Locate the cell with the specified text and output its (x, y) center coordinate. 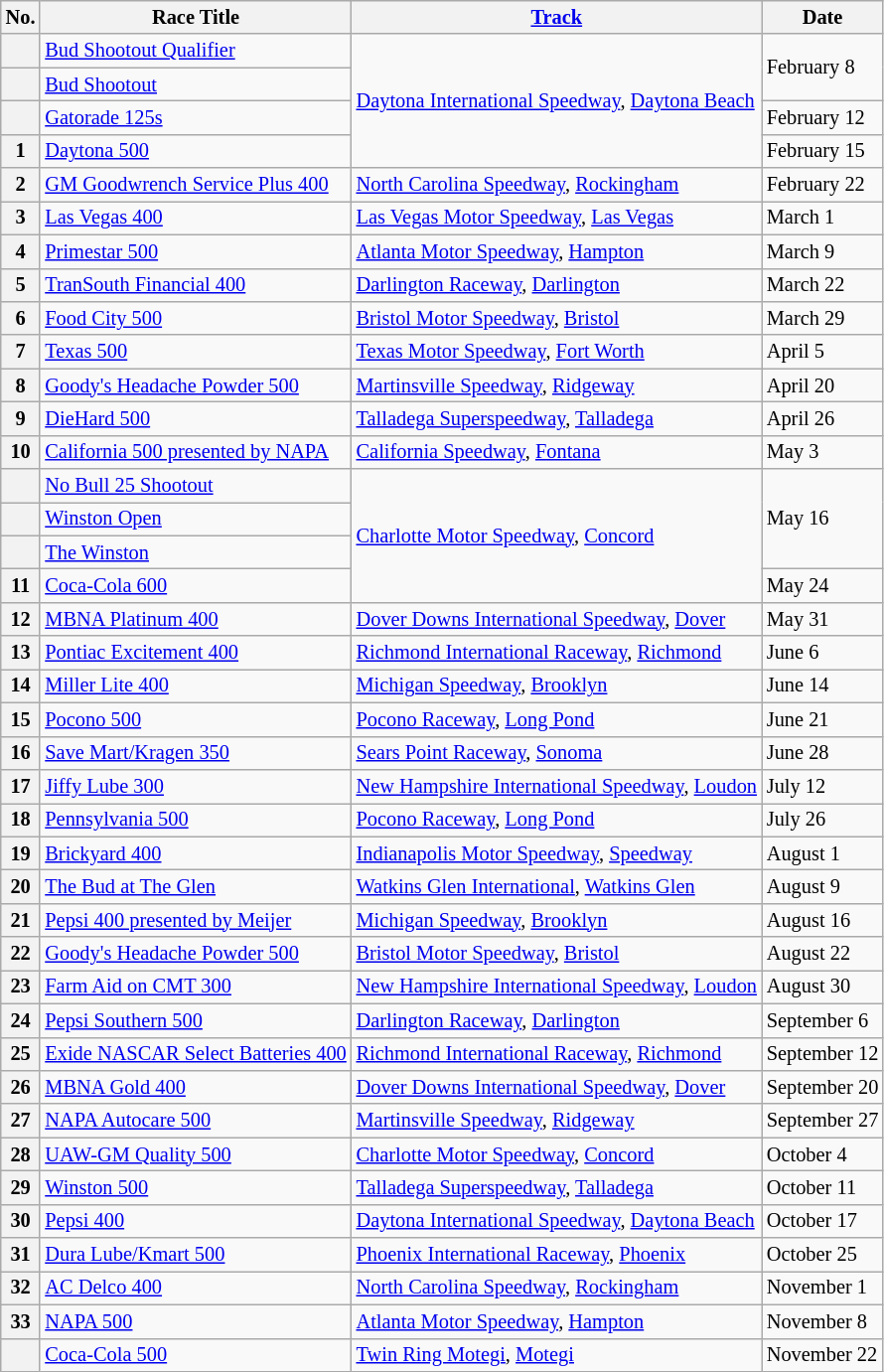
Indianapolis Motor Speedway, Speedway (556, 853)
10 (21, 452)
Pepsi 400 (195, 1221)
1 (21, 151)
Track (556, 17)
April 20 (822, 385)
NAPA Autocare 500 (195, 1121)
The Bud at The Glen (195, 886)
October 4 (822, 1154)
September 20 (822, 1087)
Race Title (195, 17)
31 (21, 1255)
November 22 (822, 1355)
MBNA Gold 400 (195, 1087)
California Speedway, Fontana (556, 452)
Sears Point Raceway, Sonoma (556, 753)
Pontiac Excitement 400 (195, 653)
17 (21, 786)
California 500 presented by NAPA (195, 452)
Bud Shootout (195, 84)
GM Goodwrench Service Plus 400 (195, 185)
28 (21, 1154)
Exide NASCAR Select Batteries 400 (195, 1054)
Dura Lube/Kmart 500 (195, 1255)
Winston Open (195, 519)
March 29 (822, 318)
Jiffy Lube 300 (195, 786)
July 26 (822, 820)
Twin Ring Motegi, Motegi (556, 1355)
February 8 (822, 68)
27 (21, 1121)
DieHard 500 (195, 418)
18 (21, 820)
15 (21, 719)
The Winston (195, 552)
February 12 (822, 117)
24 (21, 1020)
TranSouth Financial 400 (195, 285)
March 1 (822, 218)
Save Mart/Kragen 350 (195, 753)
21 (21, 920)
September 6 (822, 1020)
February 15 (822, 151)
September 27 (822, 1121)
April 26 (822, 418)
May 24 (822, 585)
Daytona 500 (195, 151)
Miller Lite 400 (195, 686)
May 3 (822, 452)
Phoenix International Raceway, Phoenix (556, 1255)
Date (822, 17)
February 22 (822, 185)
12 (21, 619)
7 (21, 352)
14 (21, 686)
2 (21, 185)
September 12 (822, 1054)
October 11 (822, 1187)
June 28 (822, 753)
June 6 (822, 653)
29 (21, 1187)
November 8 (822, 1321)
5 (21, 285)
October 17 (822, 1221)
Winston 500 (195, 1187)
9 (21, 418)
6 (21, 318)
Pocono 500 (195, 719)
Brickyard 400 (195, 853)
August 22 (822, 954)
23 (21, 987)
Coca-Cola 600 (195, 585)
30 (21, 1221)
20 (21, 886)
8 (21, 385)
No Bull 25 Shootout (195, 486)
Food City 500 (195, 318)
MBNA Platinum 400 (195, 619)
AC Delco 400 (195, 1288)
August 16 (822, 920)
33 (21, 1321)
Las Vegas Motor Speedway, Las Vegas (556, 218)
Texas Motor Speedway, Fort Worth (556, 352)
19 (21, 853)
May 31 (822, 619)
July 12 (822, 786)
NAPA 500 (195, 1321)
32 (21, 1288)
Watkins Glen International, Watkins Glen (556, 886)
April 5 (822, 352)
Pennsylvania 500 (195, 820)
Coca-Cola 500 (195, 1355)
November 1 (822, 1288)
March 9 (822, 251)
16 (21, 753)
Texas 500 (195, 352)
Pepsi 400 presented by Meijer (195, 920)
Las Vegas 400 (195, 218)
June 21 (822, 719)
UAW-GM Quality 500 (195, 1154)
11 (21, 585)
No. (21, 17)
Primestar 500 (195, 251)
22 (21, 954)
October 25 (822, 1255)
3 (21, 218)
May 16 (822, 519)
13 (21, 653)
Gatorade 125s (195, 117)
4 (21, 251)
June 14 (822, 686)
March 22 (822, 285)
Pepsi Southern 500 (195, 1020)
August 30 (822, 987)
August 9 (822, 886)
26 (21, 1087)
Farm Aid on CMT 300 (195, 987)
August 1 (822, 853)
Bud Shootout Qualifier (195, 51)
25 (21, 1054)
